Search for the cell housing the specified text and yield its [x, y] center coordinate. 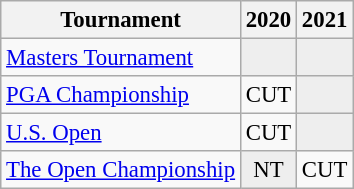
U.S. Open [121, 133]
NT [268, 170]
PGA Championship [121, 95]
Tournament [121, 20]
The Open Championship [121, 170]
Masters Tournament [121, 58]
2021 [325, 20]
2020 [268, 20]
